Return (X, Y) of the center of cell containing provided text 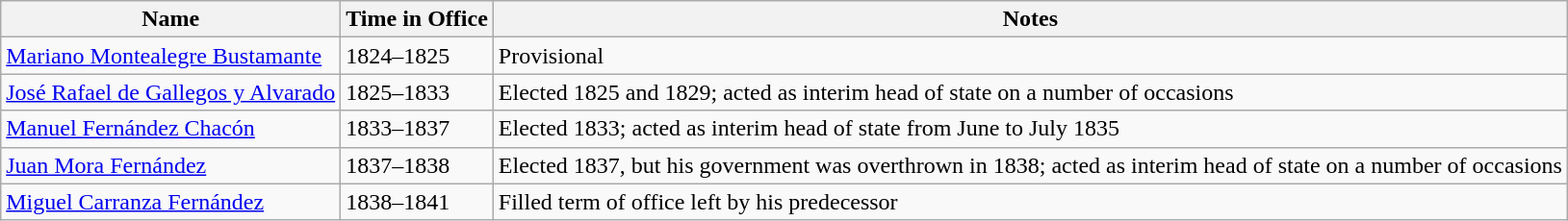
1838–1841 (418, 202)
1824–1825 (418, 56)
Time in Office (418, 19)
José Rafael de Gallegos y Alvarado (171, 92)
Elected 1825 and 1829; acted as interim head of state on a number of occasions (1030, 92)
Manuel Fernández Chacón (171, 129)
Juan Mora Fernández (171, 165)
1825–1833 (418, 92)
Filled term of office left by his predecessor (1030, 202)
Provisional (1030, 56)
1837–1838 (418, 165)
Elected 1833; acted as interim head of state from June to July 1835 (1030, 129)
Elected 1837, but his government was overthrown in 1838; acted as interim head of state on a number of occasions (1030, 165)
1833–1837 (418, 129)
Miguel Carranza Fernández (171, 202)
Notes (1030, 19)
Name (171, 19)
Mariano Montealegre Bustamante (171, 56)
